Find where the given text appears and provide that cell's center as (x, y) coordinate. 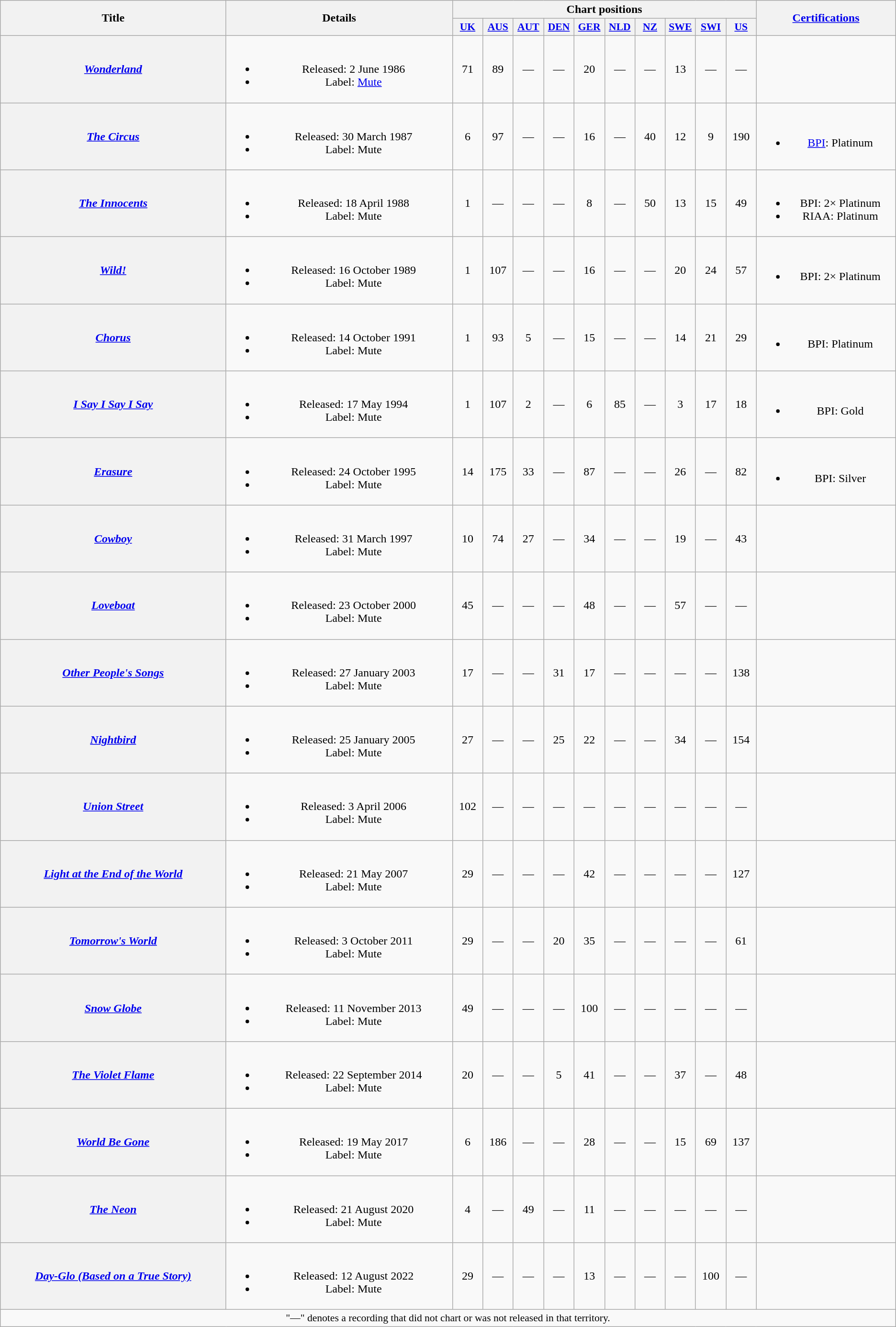
Cowboy (113, 539)
Released: 14 October 1991Label: Mute (339, 337)
Released: 17 May 1994Label: Mute (339, 405)
10 (467, 539)
GER (589, 27)
28 (589, 1142)
40 (650, 136)
Erasure (113, 472)
Released: 19 May 2017Label: Mute (339, 1142)
186 (498, 1142)
Wonderland (113, 69)
45 (467, 606)
World Be Gone (113, 1142)
35 (589, 941)
BPI: 2× PlatinumRIAA: Platinum (826, 203)
BPI: Silver (826, 472)
41 (589, 1075)
"—" denotes a recording that did not chart or was not released in that territory. (448, 1318)
22 (589, 740)
The Violet Flame (113, 1075)
Released: 11 November 2013Label: Mute (339, 1008)
11 (589, 1209)
102 (467, 807)
175 (498, 472)
Released: 31 March 1997Label: Mute (339, 539)
69 (710, 1142)
US (741, 27)
26 (680, 472)
BPI: Gold (826, 405)
85 (620, 405)
Released: 3 October 2011Label: Mute (339, 941)
Nightbird (113, 740)
Released: 27 January 2003Label: Mute (339, 673)
137 (741, 1142)
Released: 22 September 2014Label: Mute (339, 1075)
Loveboat (113, 606)
Chorus (113, 337)
154 (741, 740)
Chart positions (604, 10)
I Say I Say I Say (113, 405)
Title (113, 18)
Released: 21 May 2007Label: Mute (339, 874)
BPI: 2× Platinum (826, 270)
74 (498, 539)
NLD (620, 27)
3 (680, 405)
Released: 24 October 1995Label: Mute (339, 472)
The Innocents (113, 203)
Released: 2 June 1986Label: Mute (339, 69)
71 (467, 69)
Released: 12 August 2022Label: Mute (339, 1276)
25 (559, 740)
AUT (528, 27)
12 (680, 136)
Snow Globe (113, 1008)
190 (741, 136)
Details (339, 18)
Certifications (826, 18)
2 (528, 405)
50 (650, 203)
42 (589, 874)
UK (467, 27)
61 (741, 941)
138 (741, 673)
37 (680, 1075)
21 (710, 337)
Released: 16 October 1989Label: Mute (339, 270)
127 (741, 874)
9 (710, 136)
Released: 30 March 1987Label: Mute (339, 136)
Wild! (113, 270)
19 (680, 539)
33 (528, 472)
SWE (680, 27)
Released: 3 April 2006Label: Mute (339, 807)
31 (559, 673)
93 (498, 337)
87 (589, 472)
8 (589, 203)
43 (741, 539)
Released: 23 October 2000Label: Mute (339, 606)
Union Street (113, 807)
DEN (559, 27)
Released: 21 August 2020Label: Mute (339, 1209)
SWI (710, 27)
Released: 18 April 1988Label: Mute (339, 203)
NZ (650, 27)
Other People's Songs (113, 673)
89 (498, 69)
The Circus (113, 136)
24 (710, 270)
97 (498, 136)
The Neon (113, 1209)
Tomorrow's World (113, 941)
18 (741, 405)
Day-Glo (Based on a True Story) (113, 1276)
82 (741, 472)
Light at the End of the World (113, 874)
4 (467, 1209)
Released: 25 January 2005Label: Mute (339, 740)
AUS (498, 27)
